Return [X, Y] of the center of cell containing provided text 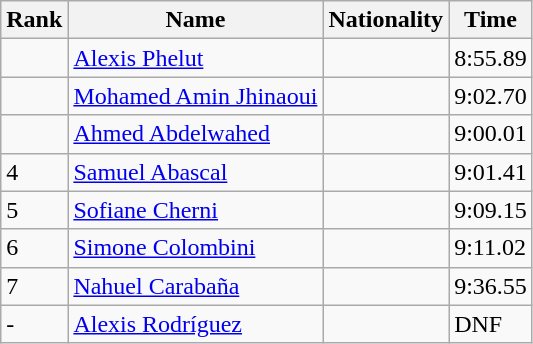
Nahuel Carabaña [196, 286]
7 [34, 286]
6 [34, 248]
Nationality [386, 20]
Ahmed Abdelwahed [196, 134]
Simone Colombini [196, 248]
Mohamed Amin Jhinaoui [196, 96]
9:01.41 [491, 172]
Alexis Rodríguez [196, 324]
9:11.02 [491, 248]
9:00.01 [491, 134]
9:09.15 [491, 210]
9:02.70 [491, 96]
- [34, 324]
Samuel Abascal [196, 172]
9:36.55 [491, 286]
8:55.89 [491, 58]
Sofiane Cherni [196, 210]
5 [34, 210]
Name [196, 20]
Time [491, 20]
4 [34, 172]
Alexis Phelut [196, 58]
Rank [34, 20]
DNF [491, 324]
